Determine the (x, y) coordinate at the center of the cell enclosing the given text.  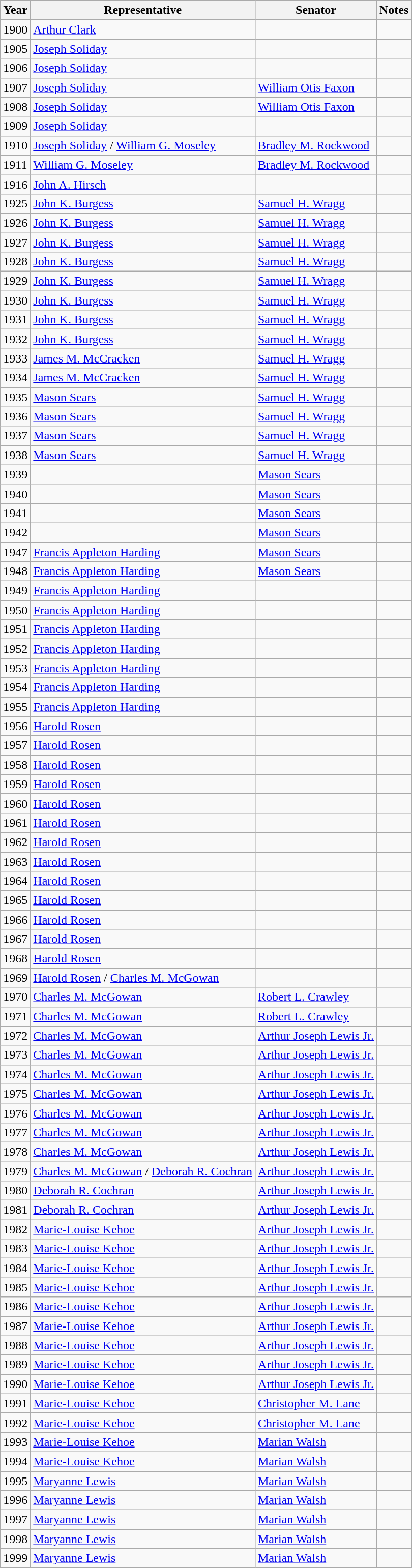
1980 (15, 1191)
1960 (15, 803)
1906 (15, 68)
1955 (15, 707)
1929 (15, 281)
1977 (15, 1132)
1995 (15, 1481)
1954 (15, 687)
1940 (15, 494)
1905 (15, 49)
Year (15, 10)
1975 (15, 1094)
1900 (15, 29)
1976 (15, 1113)
Harold Rosen / Charles M. McGowan (143, 978)
1948 (15, 571)
1932 (15, 339)
1981 (15, 1210)
1993 (15, 1442)
1966 (15, 920)
1933 (15, 358)
1997 (15, 1520)
1937 (15, 436)
1973 (15, 1055)
1958 (15, 765)
1925 (15, 203)
1926 (15, 223)
1941 (15, 513)
1928 (15, 262)
1949 (15, 591)
1987 (15, 1326)
1934 (15, 378)
1936 (15, 416)
1947 (15, 552)
1950 (15, 610)
Senator (315, 10)
1998 (15, 1539)
1910 (15, 145)
1908 (15, 107)
1911 (15, 165)
1931 (15, 320)
1972 (15, 1036)
1996 (15, 1500)
1907 (15, 87)
1935 (15, 397)
1916 (15, 184)
1985 (15, 1287)
1970 (15, 997)
1991 (15, 1403)
1939 (15, 474)
1971 (15, 1016)
1982 (15, 1229)
1961 (15, 823)
1992 (15, 1423)
1965 (15, 900)
Representative (143, 10)
1956 (15, 726)
Joseph Soliday / William G. Moseley (143, 145)
1978 (15, 1152)
1994 (15, 1461)
1952 (15, 649)
1983 (15, 1249)
1969 (15, 978)
1990 (15, 1384)
1967 (15, 939)
Arthur Clark (143, 29)
William G. Moseley (143, 165)
1953 (15, 668)
1979 (15, 1171)
1986 (15, 1307)
1942 (15, 532)
1938 (15, 455)
1951 (15, 629)
1964 (15, 881)
1999 (15, 1558)
1984 (15, 1268)
1963 (15, 862)
1962 (15, 842)
1909 (15, 126)
John A. Hirsch (143, 184)
1957 (15, 745)
1930 (15, 300)
Charles M. McGowan / Deborah R. Cochran (143, 1171)
1974 (15, 1074)
1988 (15, 1345)
1989 (15, 1365)
Notes (394, 10)
1968 (15, 958)
1959 (15, 784)
1927 (15, 243)
